Return [x, y] of the center of cell containing provided text 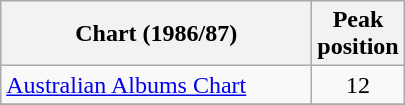
Chart (1986/87) [156, 34]
Peakposition [358, 34]
12 [358, 85]
Australian Albums Chart [156, 85]
